Pinpoint the cell where the given text exists, returning its [X, Y] midpoint coordinate. 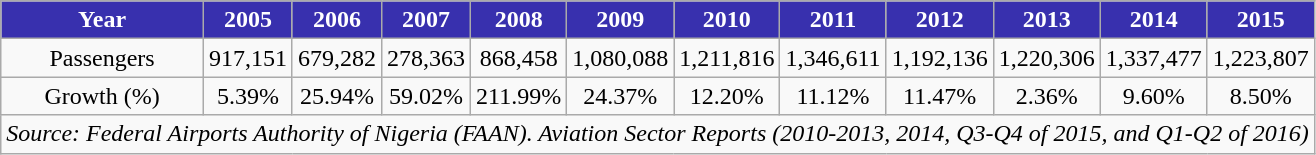
2015 [1260, 20]
2006 [336, 20]
1,220,306 [1046, 58]
1,337,477 [1154, 58]
2008 [519, 20]
211.99% [519, 96]
2013 [1046, 20]
59.02% [426, 96]
2.36% [1046, 96]
679,282 [336, 58]
Passengers [102, 58]
Growth (%) [102, 96]
2007 [426, 20]
9.60% [1154, 96]
2011 [833, 20]
11.47% [940, 96]
1,080,088 [620, 58]
868,458 [519, 58]
1,223,807 [1260, 58]
1,192,136 [940, 58]
2010 [727, 20]
Year [102, 20]
278,363 [426, 58]
5.39% [248, 96]
11.12% [833, 96]
2014 [1154, 20]
8.50% [1260, 96]
1,211,816 [727, 58]
2012 [940, 20]
24.37% [620, 96]
1,346,611 [833, 58]
Source: Federal Airports Authority of Nigeria (FAAN). Aviation Sector Reports (2010-2013, 2014, Q3-Q4 of 2015, and Q1-Q2 of 2016) [658, 134]
25.94% [336, 96]
2009 [620, 20]
2005 [248, 20]
12.20% [727, 96]
917,151 [248, 58]
